Detect which cell encompasses the target text, then output its [X, Y] center coordinate. 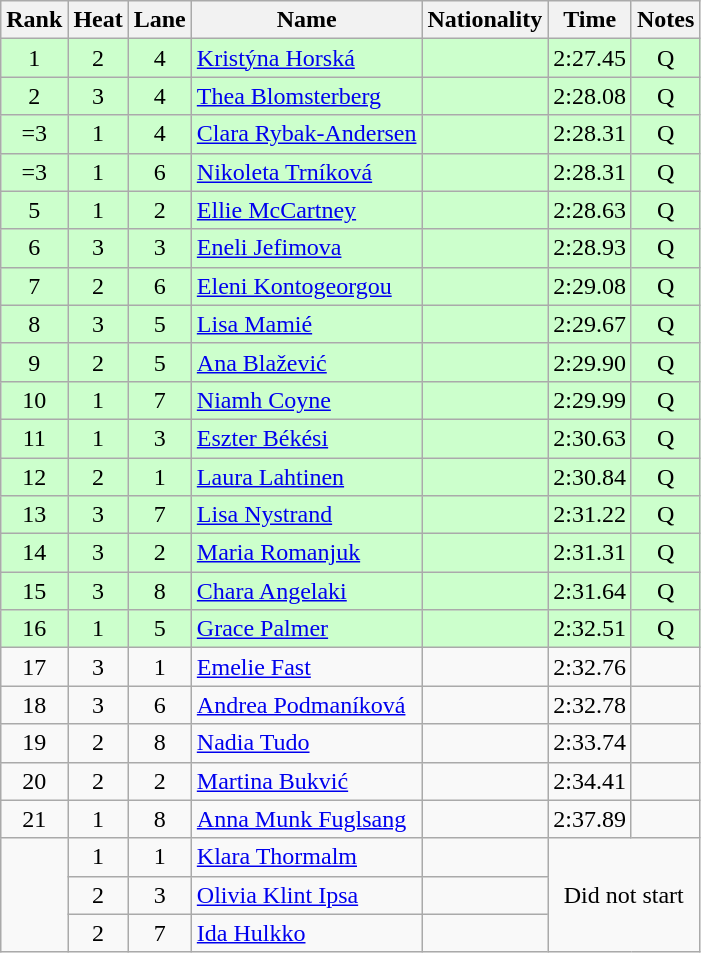
2:29.90 [590, 362]
Eneli Jefimova [306, 248]
Eleni Kontogeorgou [306, 286]
Nationality [485, 20]
2:27.45 [590, 58]
2:32.51 [590, 629]
2:32.76 [590, 667]
Martina Bukvić [306, 781]
12 [34, 477]
9 [34, 362]
Kristýna Horská [306, 58]
2:29.67 [590, 324]
Klara Thormalm [306, 857]
15 [34, 591]
14 [34, 553]
Thea Blomsterberg [306, 96]
Niamh Coyne [306, 400]
Nadia Tudo [306, 743]
Did not start [624, 895]
Olivia Klint Ipsa [306, 895]
2:28.63 [590, 210]
16 [34, 629]
Notes [665, 20]
Laura Lahtinen [306, 477]
Andrea Podmaníková [306, 705]
Name [306, 20]
2:32.78 [590, 705]
Lisa Nystrand [306, 515]
18 [34, 705]
Eszter Békési [306, 438]
11 [34, 438]
Ellie McCartney [306, 210]
17 [34, 667]
Emelie Fast [306, 667]
10 [34, 400]
Rank [34, 20]
Chara Angelaki [306, 591]
19 [34, 743]
2:30.63 [590, 438]
2:29.08 [590, 286]
Ida Hulkko [306, 933]
Ana Blažević [306, 362]
21 [34, 819]
2:28.08 [590, 96]
2:33.74 [590, 743]
2:29.99 [590, 400]
Anna Munk Fuglsang [306, 819]
Clara Rybak-Andersen [306, 134]
Heat [98, 20]
Nikoleta Trníková [306, 172]
2:30.84 [590, 477]
Maria Romanjuk [306, 553]
Lane [160, 20]
2:31.31 [590, 553]
2:31.22 [590, 515]
Time [590, 20]
Grace Palmer [306, 629]
13 [34, 515]
2:31.64 [590, 591]
Lisa Mamié [306, 324]
2:37.89 [590, 819]
20 [34, 781]
2:28.93 [590, 248]
2:34.41 [590, 781]
